Return (x, y) of the center of cell containing provided text 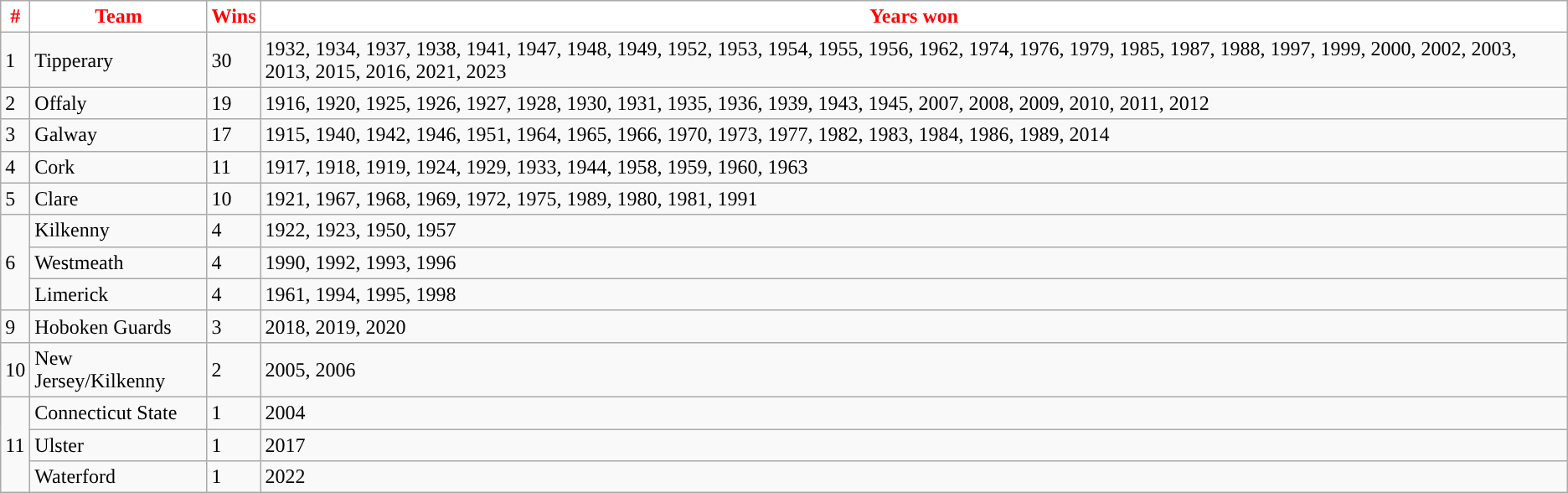
30 (234, 60)
Hoboken Guards (119, 326)
1990, 1992, 1993, 1996 (914, 262)
19 (234, 103)
2018, 2019, 2020 (914, 326)
Limerick (119, 294)
Galway (119, 135)
2022 (914, 477)
1921, 1967, 1968, 1969, 1972, 1975, 1989, 1980, 1981, 1991 (914, 199)
Westmeath (119, 262)
Years won (914, 17)
17 (234, 135)
5 (15, 199)
Clare (119, 199)
1917, 1918, 1919, 1924, 1929, 1933, 1944, 1958, 1959, 1960, 1963 (914, 167)
1922, 1923, 1950, 1957 (914, 231)
New Jersey/Kilkenny (119, 369)
2005, 2006 (914, 369)
1916, 1920, 1925, 1926, 1927, 1928, 1930, 1931, 1935, 1936, 1939, 1943, 1945, 2007, 2008, 2009, 2010, 2011, 2012 (914, 103)
6 (15, 262)
Team (119, 17)
2004 (914, 413)
Wins (234, 17)
Ulster (119, 445)
Tipperary (119, 60)
Waterford (119, 477)
# (15, 17)
Connecticut State (119, 413)
2017 (914, 445)
9 (15, 326)
1961, 1994, 1995, 1998 (914, 294)
Cork (119, 167)
1915, 1940, 1942, 1946, 1951, 1964, 1965, 1966, 1970, 1973, 1977, 1982, 1983, 1984, 1986, 1989, 2014 (914, 135)
Kilkenny (119, 231)
Offaly (119, 103)
